Return (x, y) of the center of cell containing provided text 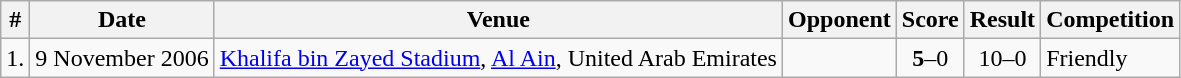
9 November 2006 (122, 58)
Venue (498, 20)
Score (930, 20)
# (16, 20)
Result (1002, 20)
1. (16, 58)
Khalifa bin Zayed Stadium, Al Ain, United Arab Emirates (498, 58)
Competition (1110, 20)
10–0 (1002, 58)
Date (122, 20)
Friendly (1110, 58)
Opponent (839, 20)
5–0 (930, 58)
